Locate the cell with the specified text and output its [x, y] center coordinate. 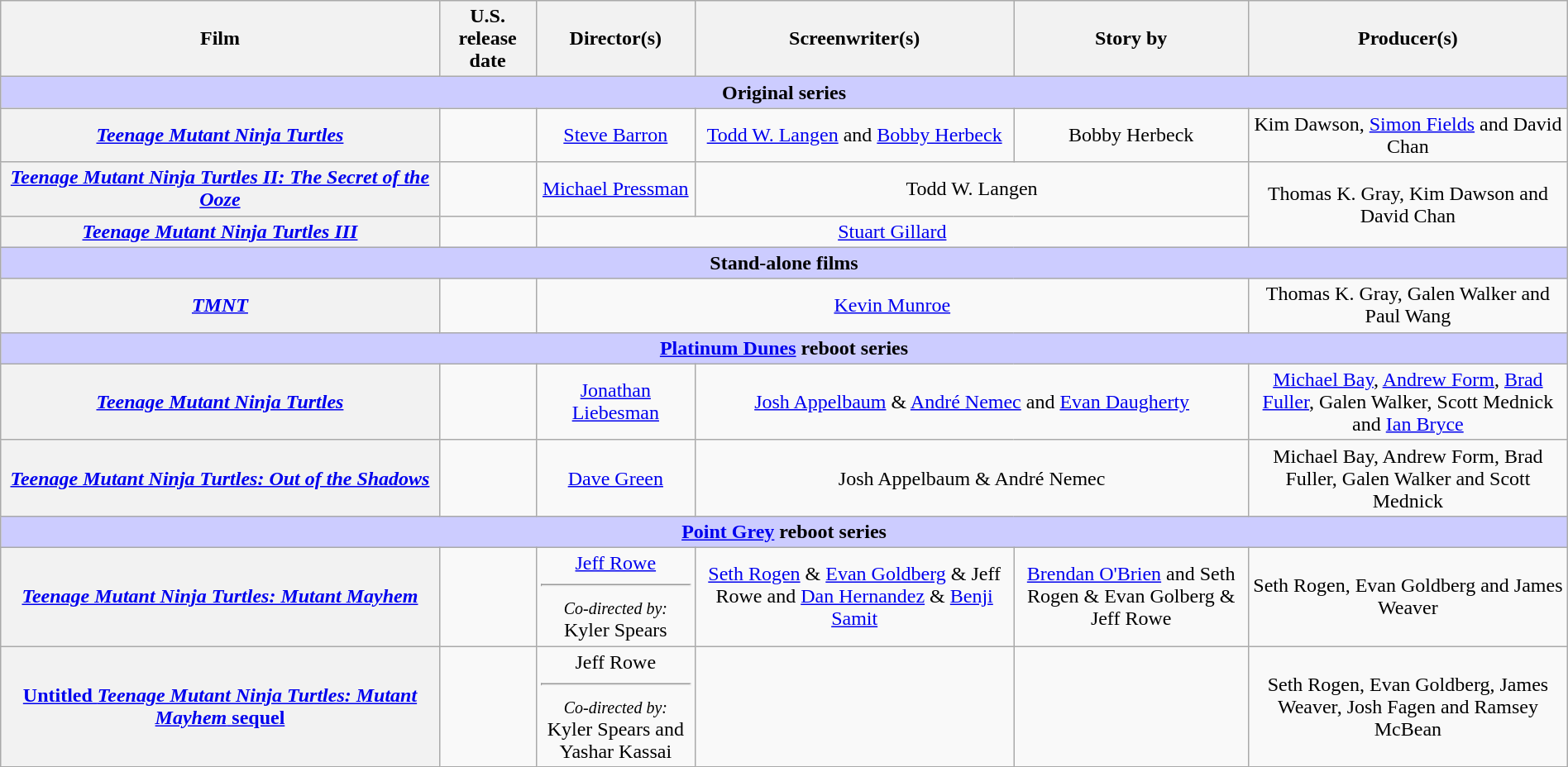
Screenwriter(s) [855, 39]
Dave Green [615, 478]
TMNT [220, 306]
Jeff RoweCo-directed by:Kyler Spears [615, 597]
Stuart Gillard [892, 231]
Teenage Mutant Ninja Turtles III [220, 231]
Teenage Mutant Ninja Turtles II: The Secret of the Ooze [220, 188]
Stand-alone films [784, 263]
Director(s) [615, 39]
Brendan O'Brien and Seth Rogen & Evan Golberg & Jeff Rowe [1131, 597]
Todd W. Langen [973, 188]
Point Grey reboot series [784, 531]
Kim Dawson, Simon Fields and David Chan [1408, 136]
Producer(s) [1408, 39]
Seth Rogen & Evan Goldberg & Jeff Rowe and Dan Hernandez & Benji Samit [855, 597]
Steve Barron [615, 136]
Thomas K. Gray, Kim Dawson and David Chan [1408, 205]
Josh Appelbaum & André Nemec and Evan Daugherty [973, 402]
Todd W. Langen and Bobby Herbeck [855, 136]
Seth Rogen, Evan Goldberg, James Weaver, Josh Fagen and Ramsey McBean [1408, 707]
Story by [1131, 39]
Platinum Dunes reboot series [784, 348]
Kevin Munroe [892, 306]
Jeff RoweCo-directed by:Kyler Spears and Yashar Kassai [615, 707]
Untitled Teenage Mutant Ninja Turtles: Mutant Mayhem sequel [220, 707]
Michael Pressman [615, 188]
Seth Rogen, Evan Goldberg and James Weaver [1408, 597]
Jonathan Liebesman [615, 402]
Teenage Mutant Ninja Turtles: Mutant Mayhem [220, 597]
Josh Appelbaum & André Nemec [973, 478]
Bobby Herbeck [1131, 136]
U.S. release date [488, 39]
Michael Bay, Andrew Form, Brad Fuller, Galen Walker and Scott Mednick [1408, 478]
Teenage Mutant Ninja Turtles: Out of the Shadows [220, 478]
Thomas K. Gray, Galen Walker and Paul Wang [1408, 306]
Michael Bay, Andrew Form, Brad Fuller, Galen Walker, Scott Mednick and Ian Bryce [1408, 402]
Original series [784, 93]
Film [220, 39]
